Provide the [x, y] coordinate of the cell's center where the given text is located.  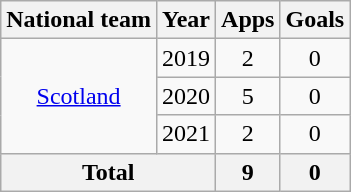
Total [108, 172]
Year [186, 20]
5 [248, 96]
2021 [186, 134]
2020 [186, 96]
2019 [186, 58]
9 [248, 172]
Apps [248, 20]
National team [79, 20]
Scotland [79, 96]
Goals [315, 20]
